Scan for the cell matching the given text and deliver its [X, Y] coordinate at center. 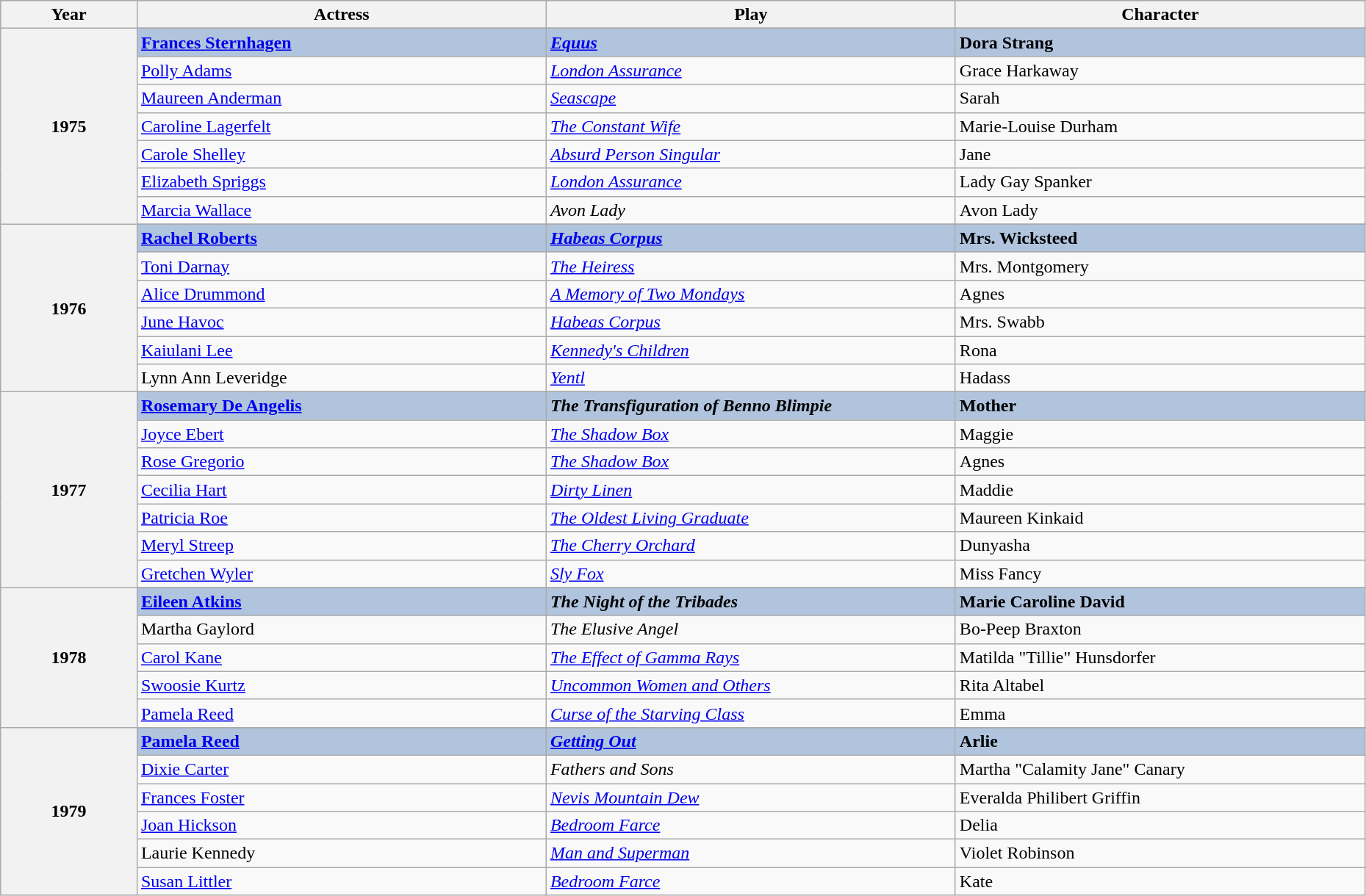
Man and Superman [751, 853]
1979 [69, 811]
The Night of the Tribades [751, 601]
Polly Adams [341, 71]
Lady Gay Spanker [1160, 182]
Cecilia Hart [341, 490]
The Elusive Angel [751, 629]
Elizabeth Spriggs [341, 182]
Mother [1160, 406]
Rita Altabel [1160, 685]
Sly Fox [751, 574]
Eileen Atkins [341, 601]
Carol Kane [341, 657]
Swoosie Kurtz [341, 685]
Nevis Mountain Dew [751, 797]
Rachel Roberts [341, 238]
Miss Fancy [1160, 574]
Marie Caroline David [1160, 601]
The Constant Wife [751, 126]
Fathers and Sons [751, 769]
Kennedy's Children [751, 350]
Carole Shelley [341, 154]
The Oldest Living Graduate [751, 518]
Dixie Carter [341, 769]
Rona [1160, 350]
Joyce Ebert [341, 434]
Rosemary De Angelis [341, 406]
Susan Littler [341, 881]
Toni Darnay [341, 266]
Year [69, 15]
Mrs. Swabb [1160, 322]
Equus [751, 43]
June Havoc [341, 322]
Lynn Ann Leveridge [341, 378]
Everalda Philibert Griffin [1160, 797]
Kaiulani Lee [341, 350]
Matilda "Tillie" Hunsdorfer [1160, 657]
Maggie [1160, 434]
Marie-Louise Durham [1160, 126]
Seascape [751, 98]
Gretchen Wyler [341, 574]
The Effect of Gamma Rays [751, 657]
Caroline Lagerfelt [341, 126]
Mrs. Wicksteed [1160, 238]
A Memory of Two Mondays [751, 294]
Frances Foster [341, 797]
Mrs. Montgomery [1160, 266]
1976 [69, 308]
Dirty Linen [751, 490]
Kate [1160, 881]
Dora Strang [1160, 43]
The Cherry Orchard [751, 546]
1978 [69, 657]
Getting Out [751, 741]
Rose Gregorio [341, 462]
Marcia Wallace [341, 210]
Emma [1160, 713]
Laurie Kennedy [341, 853]
Alice Drummond [341, 294]
1977 [69, 490]
Curse of the Starving Class [751, 713]
Uncommon Women and Others [751, 685]
Yentl [751, 378]
The Transfiguration of Benno Blimpie [751, 406]
Play [751, 15]
Martha Gaylord [341, 629]
Absurd Person Singular [751, 154]
Maureen Kinkaid [1160, 518]
Maureen Anderman [341, 98]
Violet Robinson [1160, 853]
Grace Harkaway [1160, 71]
Hadass [1160, 378]
Actress [341, 15]
Arlie [1160, 741]
1975 [69, 126]
The Heiress [751, 266]
Patricia Roe [341, 518]
Martha "Calamity Jane" Canary [1160, 769]
Frances Sternhagen [341, 43]
Jane [1160, 154]
Delia [1160, 825]
Maddie [1160, 490]
Dunyasha [1160, 546]
Meryl Streep [341, 546]
Joan Hickson [341, 825]
Sarah [1160, 98]
Character [1160, 15]
Bo-Peep Braxton [1160, 629]
